Capture the cell that displays the provided text and extract its (x, y) central coordinate. 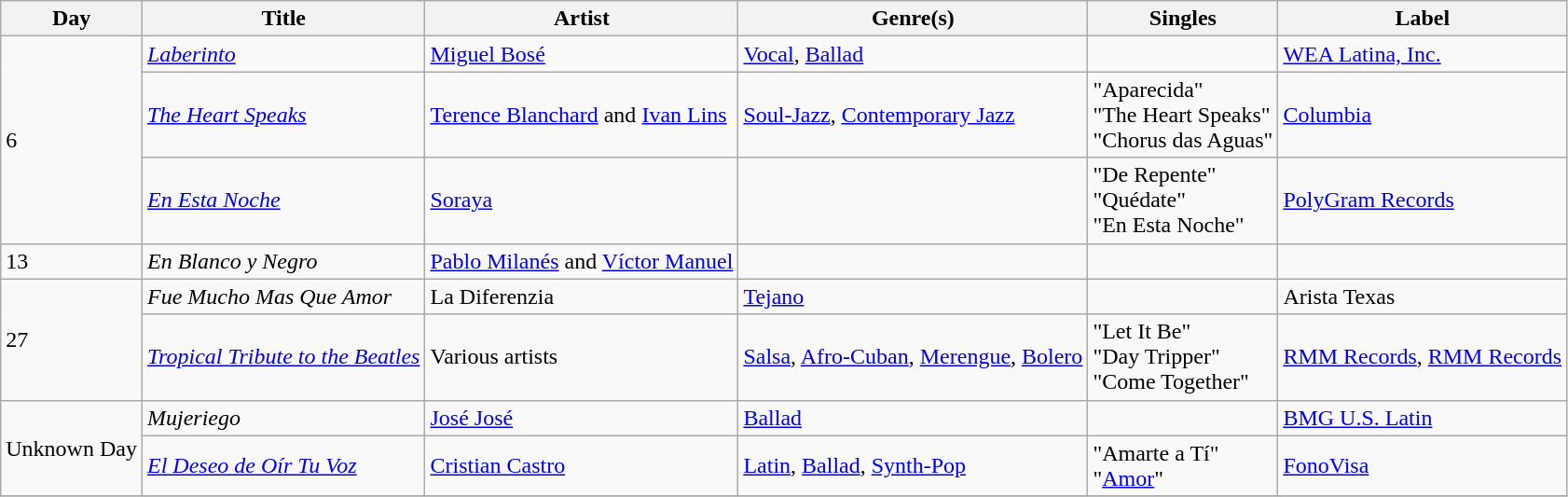
Tejano (914, 297)
Singles (1183, 19)
Terence Blanchard and Ivan Lins (582, 115)
Pablo Milanés and Víctor Manuel (582, 261)
Mujeriego (283, 418)
Artist (582, 19)
En Esta Noche (283, 200)
PolyGram Records (1423, 200)
Day (72, 19)
6 (72, 140)
Fue Mucho Mas Que Amor (283, 297)
"Amarte a Tí""Amor" (1183, 466)
Latin, Ballad, Synth-Pop (914, 466)
José José (582, 418)
Arista Texas (1423, 297)
Vocal, Ballad (914, 54)
Label (1423, 19)
"De Repente""Quédate""En Esta Noche" (1183, 200)
WEA Latina, Inc. (1423, 54)
Salsa, Afro-Cuban, Merengue, Bolero (914, 357)
Miguel Bosé (582, 54)
"Let It Be""Day Tripper""Come Together" (1183, 357)
Columbia (1423, 115)
Unknown Day (72, 448)
Various artists (582, 357)
13 (72, 261)
En Blanco y Negro (283, 261)
Tropical Tribute to the Beatles (283, 357)
El Deseo de Oír Tu Voz (283, 466)
Ballad (914, 418)
Cristian Castro (582, 466)
FonoVisa (1423, 466)
Title (283, 19)
27 (72, 339)
RMM Records, RMM Records (1423, 357)
BMG U.S. Latin (1423, 418)
"Aparecida""The Heart Speaks""Chorus das Aguas" (1183, 115)
Laberinto (283, 54)
La Diferenzia (582, 297)
The Heart Speaks (283, 115)
Genre(s) (914, 19)
Soraya (582, 200)
Soul-Jazz, Contemporary Jazz (914, 115)
